Return (x, y) of the center of cell containing provided text 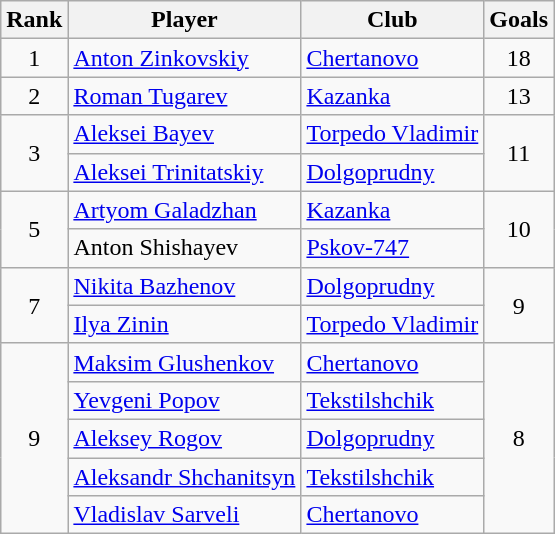
11 (519, 153)
Maksim Glushenkov (184, 362)
18 (519, 58)
5 (34, 229)
Anton Shishayev (184, 248)
Nikita Bazhenov (184, 286)
Ilya Zinin (184, 324)
Anton Zinkovskiy (184, 58)
Club (392, 20)
13 (519, 96)
Rank (34, 20)
Pskov-747 (392, 248)
3 (34, 153)
2 (34, 96)
Yevgeni Popov (184, 400)
10 (519, 229)
Roman Tugarev (184, 96)
1 (34, 58)
Aleksei Bayev (184, 134)
Player (184, 20)
Goals (519, 20)
7 (34, 305)
Artyom Galadzhan (184, 210)
8 (519, 438)
Aleksandr Shchanitsyn (184, 477)
Vladislav Sarveli (184, 515)
Aleksei Trinitatskiy (184, 172)
Aleksey Rogov (184, 438)
